From the cell containing the given text, extract its center point as (x, y) coordinate. 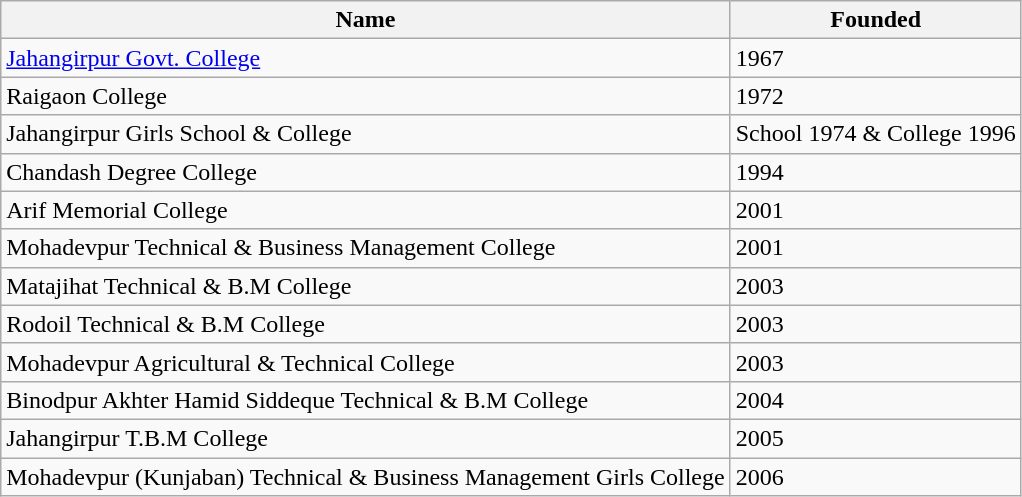
Chandash Degree College (366, 172)
Arif Memorial College (366, 210)
1967 (876, 58)
Binodpur Akhter Hamid Siddeque Technical & B.M College (366, 400)
Rodoil Technical & B.M College (366, 324)
2005 (876, 438)
Raigaon College (366, 96)
Jahangirpur Girls School & College (366, 134)
1972 (876, 96)
Mohadevpur (Kunjaban) Technical & Business Management Girls College (366, 477)
Jahangirpur T.B.M College (366, 438)
Mohadevpur Agricultural & Technical College (366, 362)
Jahangirpur Govt. College (366, 58)
School 1974 & College 1996 (876, 134)
Mohadevpur Technical & Business Management College (366, 248)
1994 (876, 172)
2004 (876, 400)
Name (366, 20)
Founded (876, 20)
2006 (876, 477)
Matajihat Technical & B.M College (366, 286)
